Identify which cell holds the provided text, then report its (x, y) central coordinate. 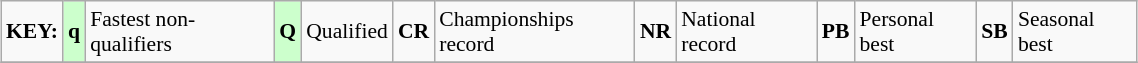
Personal best (916, 32)
National record (746, 32)
Championships record (534, 32)
Q (288, 32)
q (74, 32)
KEY: (32, 32)
NR (656, 32)
Seasonal best (1075, 32)
Fastest non-qualifiers (180, 32)
CR (414, 32)
PB (836, 32)
Qualified (347, 32)
SB (994, 32)
